Detect which cell encompasses the target text, then output its (x, y) center coordinate. 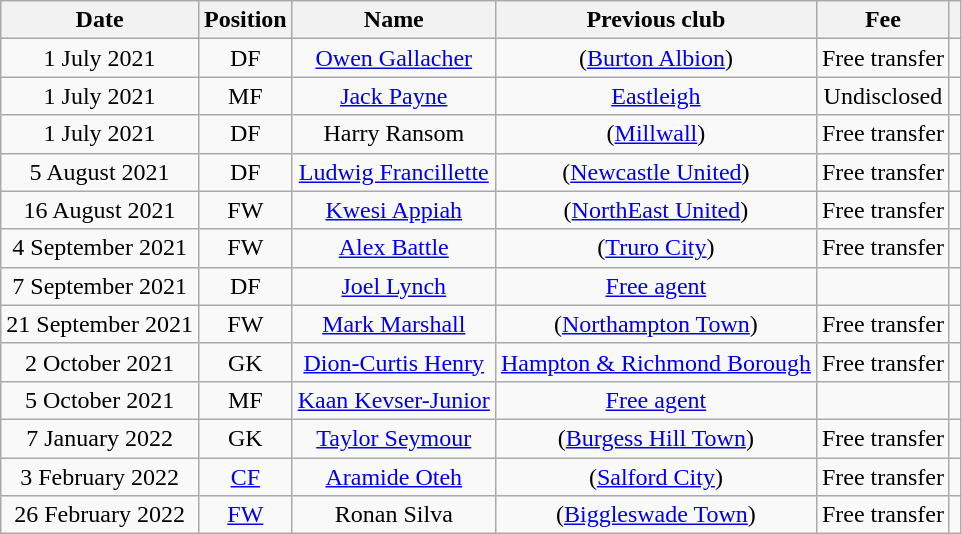
(Northampton Town) (656, 324)
2 October 2021 (100, 362)
Position (245, 20)
7 January 2022 (100, 438)
Alex Battle (394, 248)
21 September 2021 (100, 324)
Previous club (656, 20)
(Burton Albion) (656, 58)
Owen Gallacher (394, 58)
Jack Payne (394, 96)
Hampton & Richmond Borough (656, 362)
Name (394, 20)
5 October 2021 (100, 400)
(Biggleswade Town) (656, 515)
Undisclosed (882, 96)
(Millwall) (656, 134)
3 February 2022 (100, 477)
(NorthEast United) (656, 210)
Fee (882, 20)
Ludwig Francillette (394, 172)
4 September 2021 (100, 248)
Harry Ransom (394, 134)
Eastleigh (656, 96)
(Salford City) (656, 477)
CF (245, 477)
Ronan Silva (394, 515)
Dion-Curtis Henry (394, 362)
Aramide Oteh (394, 477)
Mark Marshall (394, 324)
26 February 2022 (100, 515)
Joel Lynch (394, 286)
(Newcastle United) (656, 172)
Kaan Kevser-Junior (394, 400)
Taylor Seymour (394, 438)
7 September 2021 (100, 286)
5 August 2021 (100, 172)
16 August 2021 (100, 210)
(Burgess Hill Town) (656, 438)
(Truro City) (656, 248)
Date (100, 20)
Kwesi Appiah (394, 210)
